Output the [x, y] coordinate of the center of the cell containing the given text.  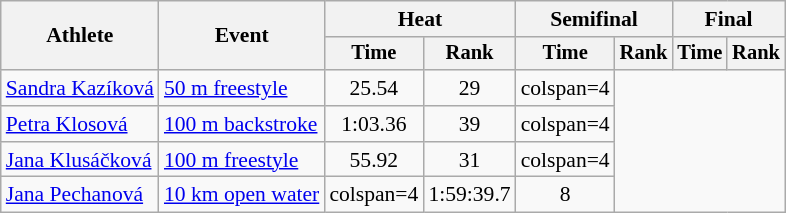
Athlete [80, 36]
Semifinal [594, 19]
Jana Klusáčková [80, 160]
10 km open water [242, 195]
Jana Pechanová [80, 195]
1:03.36 [374, 124]
Heat [420, 19]
8 [566, 195]
Petra Klosová [80, 124]
29 [469, 88]
1:59:39.7 [469, 195]
39 [469, 124]
100 m backstroke [242, 124]
55.92 [374, 160]
50 m freestyle [242, 88]
25.54 [374, 88]
Final [728, 19]
Event [242, 36]
100 m freestyle [242, 160]
Sandra Kazíková [80, 88]
31 [469, 160]
